Determine the (x, y) coordinate at the center of the cell enclosing the given text.  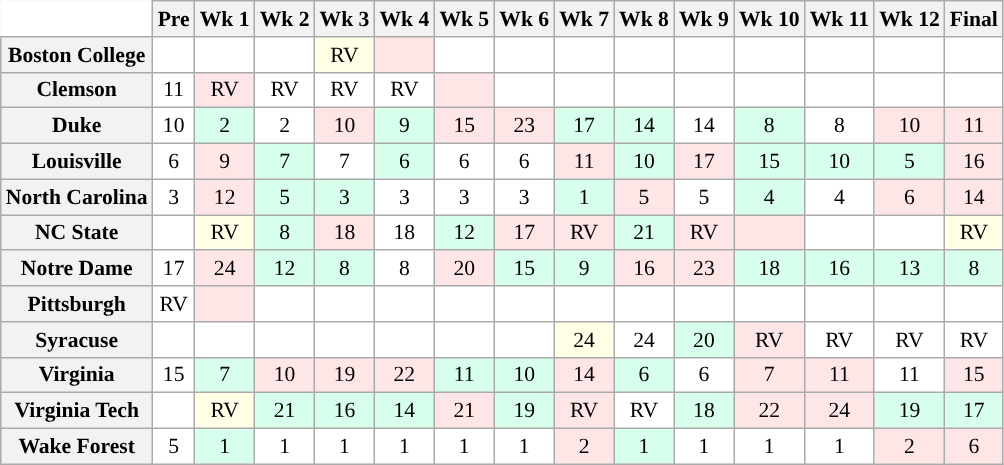
13 (910, 269)
Syracuse (77, 340)
Wk 12 (910, 19)
Wk 8 (644, 19)
Louisville (77, 162)
NC State (77, 233)
Virginia Tech (77, 411)
Notre Dame (77, 269)
Wk 9 (704, 19)
Wk 7 (584, 19)
Wake Forest (77, 447)
Pittsburgh (77, 304)
Wk 5 (464, 19)
Final (974, 19)
Virginia (77, 375)
Pre (174, 19)
Wk 4 (404, 19)
Wk 1 (225, 19)
Wk 11 (840, 19)
Wk 3 (345, 19)
Wk 6 (524, 19)
Duke (77, 126)
Wk 2 (285, 19)
North Carolina (77, 197)
Boston College (77, 55)
Clemson (77, 90)
Wk 10 (770, 19)
